Identify which cell holds the provided text, then report its (X, Y) central coordinate. 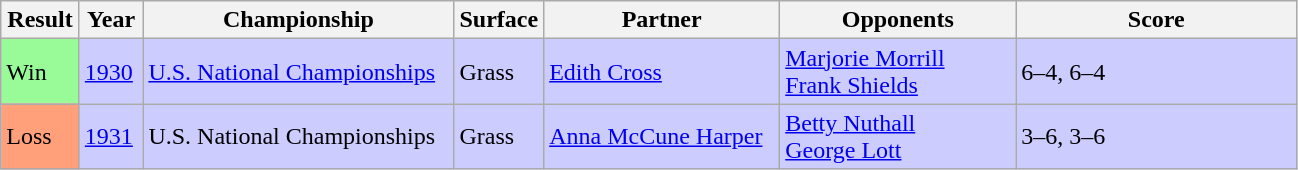
Surface (499, 20)
1931 (111, 136)
Betty Nuthall George Lott (898, 136)
Partner (662, 20)
Loss (40, 136)
Marjorie Morrill Frank Shields (898, 72)
Anna McCune Harper (662, 136)
6–4, 6–4 (1156, 72)
Year (111, 20)
Championship (298, 20)
Opponents (898, 20)
Win (40, 72)
Result (40, 20)
3–6, 3–6 (1156, 136)
Edith Cross (662, 72)
Score (1156, 20)
1930 (111, 72)
